Search for the cell housing the specified text and yield its [x, y] center coordinate. 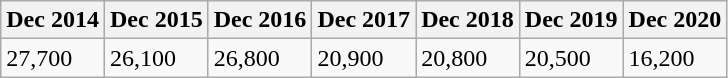
20,500 [571, 58]
26,100 [156, 58]
Dec 2018 [468, 20]
Dec 2017 [364, 20]
16,200 [675, 58]
20,800 [468, 58]
Dec 2014 [53, 20]
27,700 [53, 58]
Dec 2016 [260, 20]
20,900 [364, 58]
26,800 [260, 58]
Dec 2015 [156, 20]
Dec 2019 [571, 20]
Dec 2020 [675, 20]
